Pinpoint the cell where the given text exists, returning its [X, Y] midpoint coordinate. 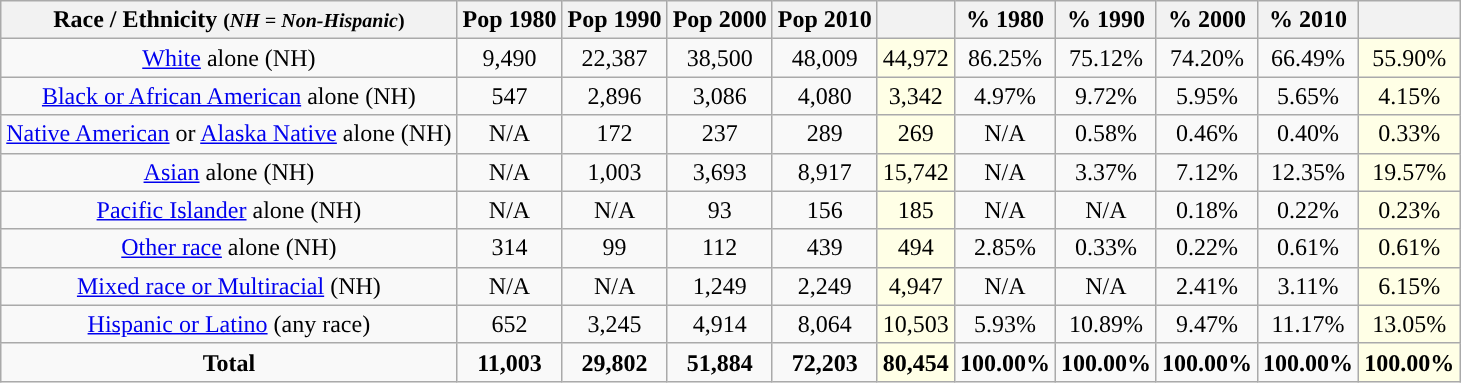
7.12% [1206, 172]
3.37% [1106, 172]
2.41% [1206, 286]
3,245 [614, 324]
38,500 [720, 58]
% 1990 [1106, 20]
74.20% [1206, 58]
66.49% [1308, 58]
12.35% [1308, 172]
% 1980 [1004, 20]
5.95% [1206, 96]
9.72% [1106, 96]
15,742 [916, 172]
3.11% [1308, 286]
19.57% [1410, 172]
10.89% [1106, 324]
0.23% [1410, 210]
Native American or Alaska Native alone (NH) [229, 134]
22,387 [614, 58]
Pop 2000 [720, 20]
439 [824, 248]
289 [824, 134]
86.25% [1004, 58]
11.17% [1308, 324]
10,503 [916, 324]
1,003 [614, 172]
Pop 1990 [614, 20]
1,249 [720, 286]
5.93% [1004, 324]
2.85% [1004, 248]
Total [229, 362]
4,947 [916, 286]
0.46% [1206, 134]
80,454 [916, 362]
4.15% [1410, 96]
4,080 [824, 96]
314 [510, 248]
51,884 [720, 362]
Race / Ethnicity (NH = Non-Hispanic) [229, 20]
44,972 [916, 58]
237 [720, 134]
2,249 [824, 286]
29,802 [614, 362]
4,914 [720, 324]
93 [720, 210]
Pop 2010 [824, 20]
Asian alone (NH) [229, 172]
185 [916, 210]
48,009 [824, 58]
3,342 [916, 96]
Other race alone (NH) [229, 248]
9,490 [510, 58]
Mixed race or Multiracial (NH) [229, 286]
172 [614, 134]
% 2000 [1206, 20]
2,896 [614, 96]
72,203 [824, 362]
55.90% [1410, 58]
547 [510, 96]
9.47% [1206, 324]
0.18% [1206, 210]
6.15% [1410, 286]
112 [720, 248]
0.58% [1106, 134]
652 [510, 324]
% 2010 [1308, 20]
Pacific Islander alone (NH) [229, 210]
Pop 1980 [510, 20]
3,693 [720, 172]
5.65% [1308, 96]
13.05% [1410, 324]
8,917 [824, 172]
8,064 [824, 324]
99 [614, 248]
156 [824, 210]
Hispanic or Latino (any race) [229, 324]
269 [916, 134]
White alone (NH) [229, 58]
494 [916, 248]
11,003 [510, 362]
3,086 [720, 96]
0.40% [1308, 134]
4.97% [1004, 96]
75.12% [1106, 58]
Black or African American alone (NH) [229, 96]
